For the text-containing cell, return its midpoint in [X, Y] coordinate format. 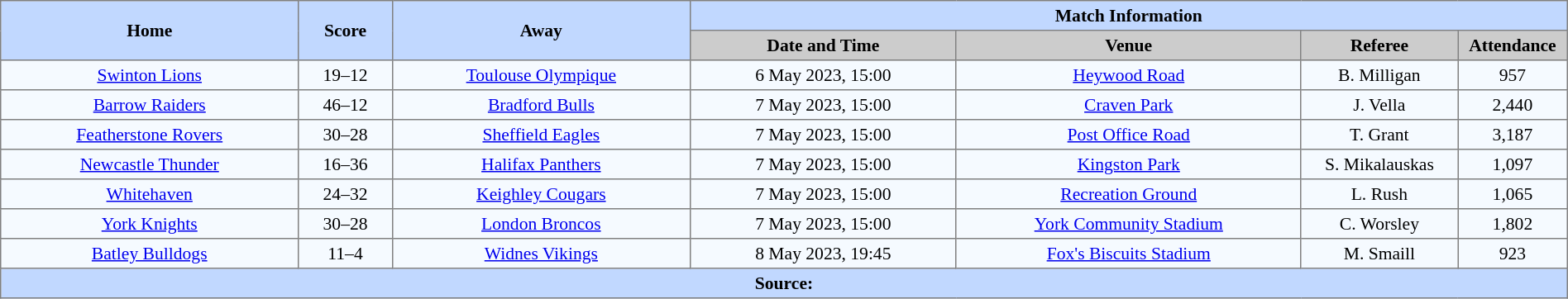
Recreation Ground [1128, 194]
Match Information [1128, 16]
Newcastle Thunder [150, 164]
957 [1513, 75]
Post Office Road [1128, 135]
16–36 [346, 164]
Sheffield Eagles [541, 135]
Home [150, 31]
M. Smaill [1379, 254]
C. Worsley [1379, 224]
1,065 [1513, 194]
Widnes Vikings [541, 254]
Craven Park [1128, 105]
Toulouse Olympique [541, 75]
T. Grant [1379, 135]
Kingston Park [1128, 164]
2,440 [1513, 105]
J. Vella [1379, 105]
8 May 2023, 19:45 [823, 254]
Score [346, 31]
Source: [784, 283]
Whitehaven [150, 194]
Attendance [1513, 45]
Swinton Lions [150, 75]
York Community Stadium [1128, 224]
London Broncos [541, 224]
Barrow Raiders [150, 105]
19–12 [346, 75]
46–12 [346, 105]
3,187 [1513, 135]
Batley Bulldogs [150, 254]
Date and Time [823, 45]
Featherstone Rovers [150, 135]
Away [541, 31]
Fox's Biscuits Stadium [1128, 254]
6 May 2023, 15:00 [823, 75]
24–32 [346, 194]
Bradford Bulls [541, 105]
S. Mikalauskas [1379, 164]
Referee [1379, 45]
Keighley Cougars [541, 194]
L. Rush [1379, 194]
1,097 [1513, 164]
923 [1513, 254]
Halifax Panthers [541, 164]
Heywood Road [1128, 75]
Venue [1128, 45]
B. Milligan [1379, 75]
York Knights [150, 224]
1,802 [1513, 224]
11–4 [346, 254]
